Find where the given text appears and provide that cell's center as [X, Y] coordinate. 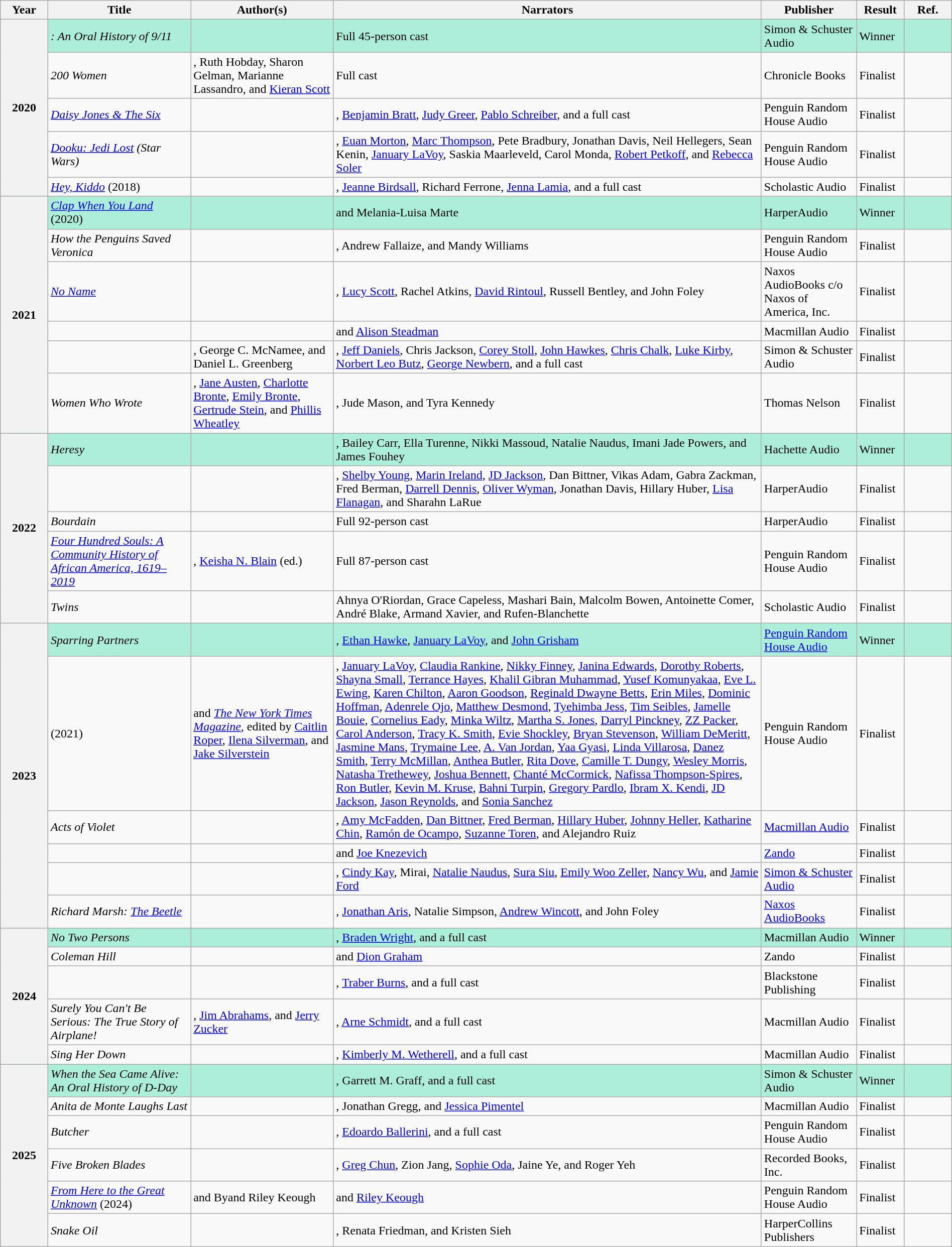
2024 [24, 996]
Anita de Monte Laughs Last [119, 1106]
, Bailey Carr, Ella Turenne, Nikki Massoud, Natalie Naudus, Imani Jade Powers, and James Fouhey [547, 449]
Heresy [119, 449]
Full 45-person cast [547, 36]
Chronicle Books [808, 75]
Acts of Violet [119, 827]
Full 92-person cast [547, 522]
HarperCollins Publishers [808, 1230]
Five Broken Blades [119, 1165]
2021 [24, 314]
Butcher [119, 1133]
2020 [24, 108]
Hachette Audio [808, 449]
2022 [24, 528]
Full cast [547, 75]
Thomas Nelson [808, 403]
and Alison Steadman [547, 331]
, Traber Burns, and a full cast [547, 982]
, Braden Wright, and a full cast [547, 937]
, Jonathan Aris, Natalie Simpson, Andrew Wincott, and John Foley [547, 912]
Twins [119, 607]
Sparring Partners [119, 640]
, Kimberly M. Wetherell, and a full cast [547, 1054]
and Melania-Luisa Marte [547, 213]
, Jeff Daniels, Chris Jackson, Corey Stoll, John Hawkes, Chris Chalk, Luke Kirby, Norbert Leo Butz, George Newbern, and a full cast [547, 356]
No Name [119, 291]
Result [881, 10]
200 Women [119, 75]
, Greg Chun, Zion Jang, Sophie Oda, Jaine Ye, and Roger Yeh [547, 1165]
Hey, Kiddo (2018) [119, 187]
Coleman Hill [119, 956]
, Jonathan Gregg, and Jessica Pimentel [547, 1106]
Ref. [928, 10]
Narrators [547, 10]
2025 [24, 1156]
, Lucy Scott, Rachel Atkins, David Rintoul, Russell Bentley, and John Foley [547, 291]
How the Penguins Saved Veronica [119, 245]
, Jeanne Birdsall, Richard Ferrone, Jenna Lamia, and a full cast [547, 187]
Four Hundred Souls: A Community History of African America, 1619–2019 [119, 561]
, Keisha N. Blain (ed.) [262, 561]
, Benjamin Bratt, Judy Greer, Pablo Schreiber, and a full cast [547, 114]
Ahnya O'Riordan, Grace Capeless, Mashari Bain, Malcolm Bowen, Antoinette Comer, André Blake, Armand Xavier, and Rufen-Blanchette [547, 607]
No Two Persons [119, 937]
Richard Marsh: The Beetle [119, 912]
Title [119, 10]
Dooku: Jedi Lost (Star Wars) [119, 154]
, Jude Mason, and Tyra Kennedy [547, 403]
and Riley Keough [547, 1198]
Sing Her Down [119, 1054]
Snake Oil [119, 1230]
From Here to the Great Unknown (2024) [119, 1198]
, Amy McFadden, Dan Bittner, Fred Berman, Hillary Huber, Johnny Heller, Katharine Chin, Ramón de Ocampo, Suzanne Toren, and Alejandro Ruiz [547, 827]
and Dion Graham [547, 956]
Full 87-person cast [547, 561]
, Arne Schmidt, and a full cast [547, 1022]
Author(s) [262, 10]
Daisy Jones & The Six [119, 114]
Naxos AudioBooks [808, 912]
Clap When You Land (2020) [119, 213]
, Garrett M. Graff, and a full cast [547, 1080]
Recorded Books, Inc. [808, 1165]
Surely You Can't Be Serious: The True Story of Airplane! [119, 1022]
, Renata Friedman, and Kristen Sieh [547, 1230]
Publisher [808, 10]
and Byand Riley Keough [262, 1198]
When the Sea Came Alive: An Oral History of D-Day [119, 1080]
Naxos AudioBooks c/o Naxos of America, Inc. [808, 291]
, Edoardo Ballerini, and a full cast [547, 1133]
, Andrew Fallaize, and Mandy Williams [547, 245]
: An Oral History of 9/11 [119, 36]
and The New York Times Magazine, edited by Caitlin Roper, Ilena Silverman, and Jake Silverstein [262, 733]
and Joe Knezevich [547, 853]
Year [24, 10]
, George C. McNamee, and Daniel L. Greenberg [262, 356]
, Cindy Kay, Mirai, Natalie Naudus, Sura Siu, Emily Woo Zeller, Nancy Wu, and Jamie Ford [547, 879]
(2021) [119, 733]
, Jane Austen, Charlotte Bronte, Emily Bronte, Gertrude Stein, and Phillis Wheatley [262, 403]
Blackstone Publishing [808, 982]
, Jim Abrahams, and Jerry Zucker [262, 1022]
Bourdain [119, 522]
Women Who Wrote [119, 403]
, Ethan Hawke, January LaVoy, and John Grisham [547, 640]
, Ruth Hobday, Sharon Gelman, Marianne Lassandro, and Kieran Scott [262, 75]
2023 [24, 776]
